Capture the cell that displays the provided text and extract its [X, Y] central coordinate. 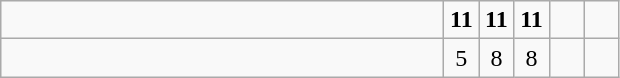
5 [462, 58]
